Find where the given text appears and provide that cell's center as [X, Y] coordinate. 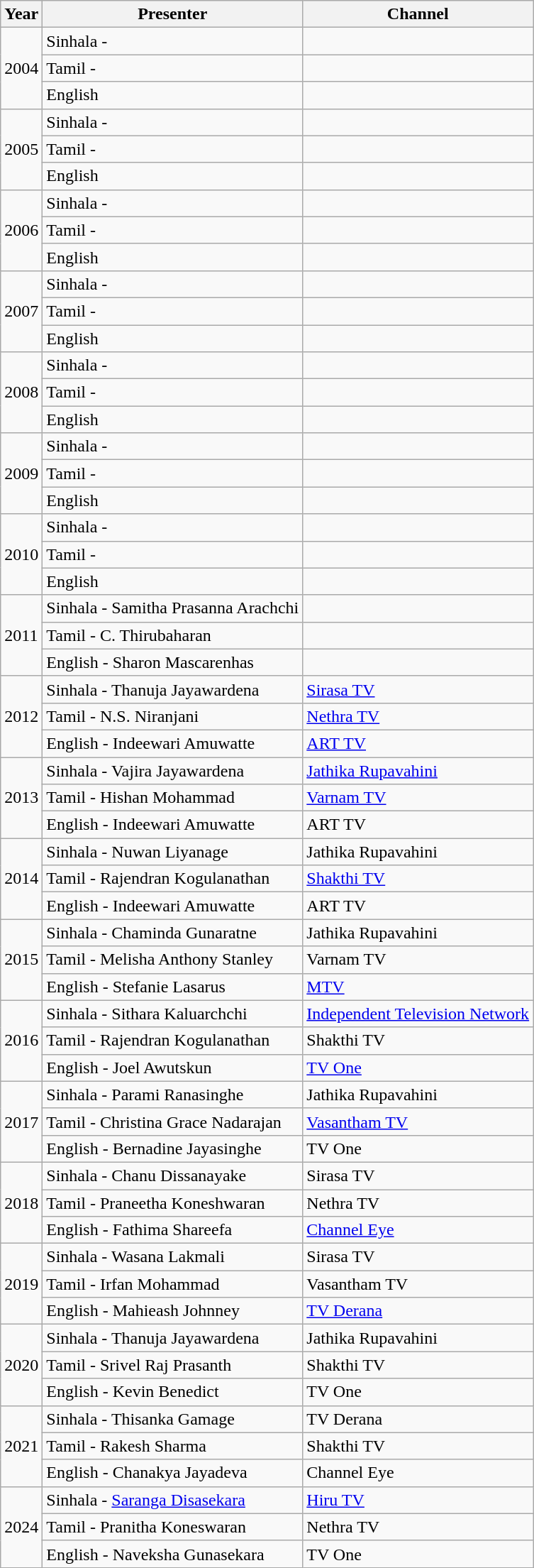
English - Chanakya Jayadeva [173, 1473]
Tamil - N.S. Niranjani [173, 716]
Sinhala - Saranga Disasekara [173, 1500]
Presenter [173, 14]
2012 [21, 716]
2006 [21, 230]
Tamil - Hishan Mohammad [173, 798]
English - Sharon Mascarenhas [173, 662]
Tamil - Melisha Anthony Stanley [173, 960]
Tamil - Christina Grace Nadarajan [173, 1122]
2010 [21, 554]
English - Joel Awutskun [173, 1068]
2013 [21, 797]
2009 [21, 473]
2021 [21, 1446]
English - Bernadine Jayasinghe [173, 1148]
2005 [21, 149]
English - Fathima Shareefa [173, 1230]
Year [21, 14]
Independent Television Network [418, 1014]
Sinhala - Sithara Kaluarchchi [173, 1014]
2008 [21, 393]
English - Stefanie Lasarus [173, 987]
Channel [418, 14]
Tamil - Pranitha Koneswaran [173, 1527]
Sinhala - Thisanka Gamage [173, 1419]
2004 [21, 68]
2017 [21, 1122]
2024 [21, 1527]
Sinhala - Chaminda Gunaratne [173, 933]
2007 [21, 311]
2018 [21, 1202]
English - Mahieash Johnney [173, 1311]
2016 [21, 1041]
Sinhala - Nuwan Liyanage [173, 852]
2019 [21, 1284]
Tamil - C. Thirubaharan [173, 635]
2011 [21, 635]
2014 [21, 879]
Tamil - Irfan Mohammad [173, 1284]
Tamil - Rakesh Sharma [173, 1446]
Sinhala - Vajira Jayawardena [173, 770]
2020 [21, 1365]
English - Naveksha Gunasekara [173, 1554]
2015 [21, 960]
English - Kevin Benedict [173, 1392]
Sinhala - Wasana Lakmali [173, 1257]
Sinhala - Samitha Prasanna Arachchi [173, 608]
Tamil - Srivel Raj Prasanth [173, 1365]
Sinhala - Parami Ranasinghe [173, 1095]
MTV [418, 987]
Tamil - Praneetha Koneshwaran [173, 1203]
Hiru TV [418, 1500]
Sinhala - Chanu Dissanayake [173, 1175]
